Pinpoint the cell where the given text exists, returning its [X, Y] midpoint coordinate. 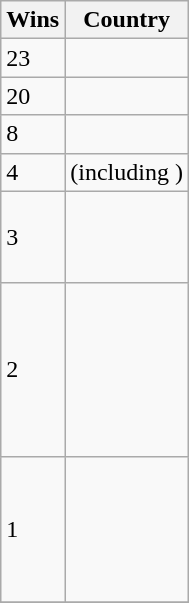
4 [33, 172]
23 [33, 58]
(including ) [127, 172]
3 [33, 237]
20 [33, 96]
1 [33, 529]
Wins [33, 20]
Country [127, 20]
2 [33, 370]
8 [33, 134]
